Return (X, Y) of the center of cell containing provided text 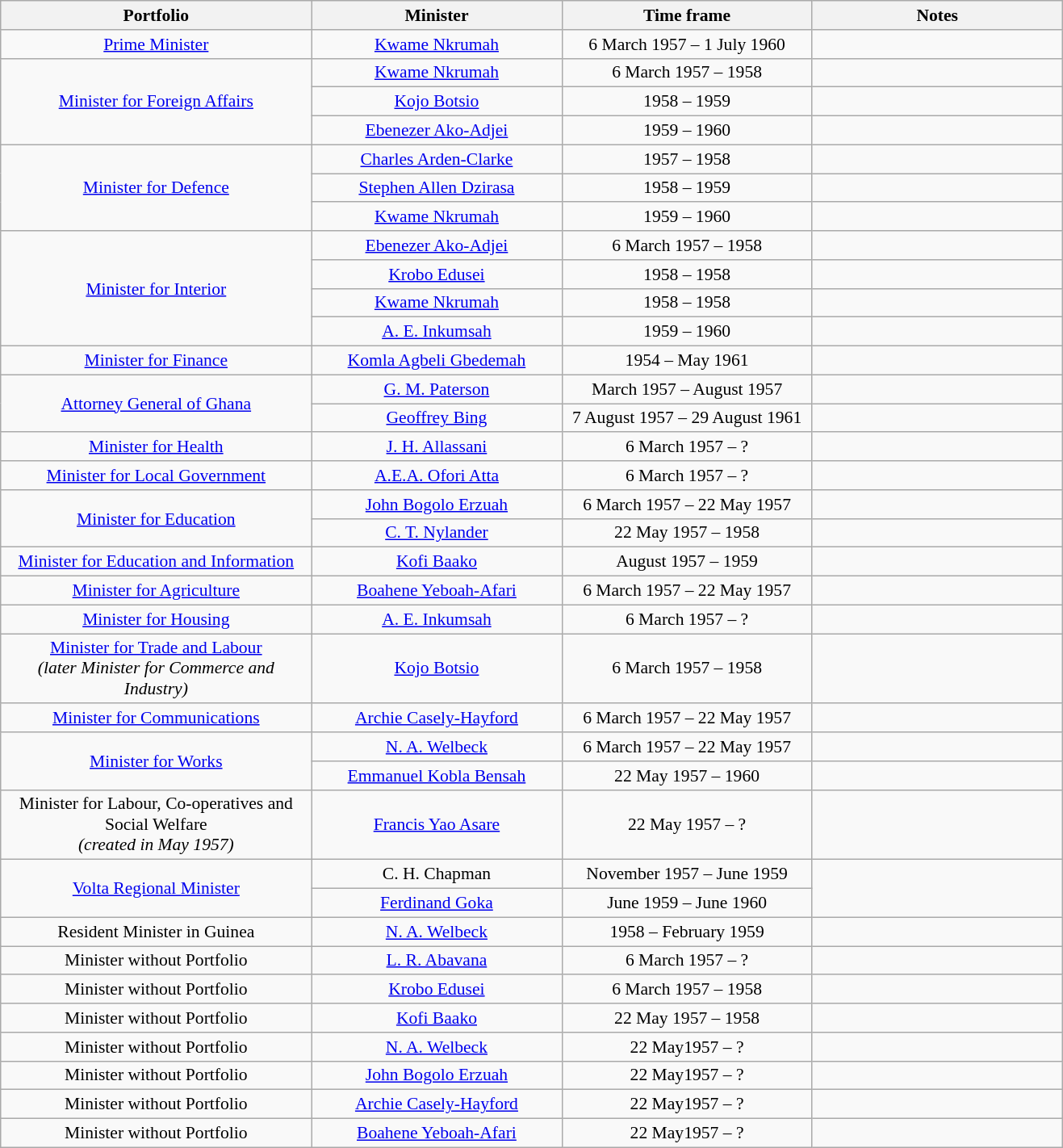
March 1957 – August 1957 (687, 389)
June 1959 – June 1960 (687, 903)
Volta Regional Minister (157, 888)
Francis Yao Asare (437, 825)
Minister for Housing (157, 619)
Minister for Finance (157, 361)
Prime Minister (157, 44)
Minister for Health (157, 447)
1954 – May 1961 (687, 361)
J. H. Allassani (437, 447)
Minister for Local Government (157, 476)
Minister for Interior (157, 288)
Minister for Education (157, 518)
22 May 1957 – ? (687, 825)
Attorney General of Ghana (157, 404)
Minister for Defence (157, 187)
L. R. Abavana (437, 961)
Minister for Trade and Labour(later Minister for Commerce and Industry) (157, 668)
Minister (437, 15)
22 May 1957 – 1960 (687, 776)
Charles Arden-Clarke (437, 159)
Stephen Allen Dzirasa (437, 188)
G. M. Paterson (437, 389)
Minister for Labour, Co-operatives and Social Welfare(created in May 1957) (157, 825)
Minister for Communications (157, 719)
6 March 1957 – 1 July 1960 (687, 44)
November 1957 – June 1959 (687, 874)
A.E.A. Ofori Atta (437, 476)
1957 – 1958 (687, 159)
Emmanuel Kobla Bensah (437, 776)
Ferdinand Goka (437, 903)
Komla Agbeli Gbedemah (437, 361)
Notes (937, 15)
Portfolio (157, 15)
Geoffrey Bing (437, 418)
C. T. Nylander (437, 533)
Minister for Foreign Affairs (157, 102)
Minister for Works (157, 760)
Resident Minister in Guinea (157, 932)
C. H. Chapman (437, 874)
1958 – February 1959 (687, 932)
Minister for Education and Information (157, 562)
Minister for Agriculture (157, 591)
Time frame (687, 15)
August 1957 – 1959 (687, 562)
7 August 1957 – 29 August 1961 (687, 418)
